From the cell containing the given text, extract its center point as [X, Y] coordinate. 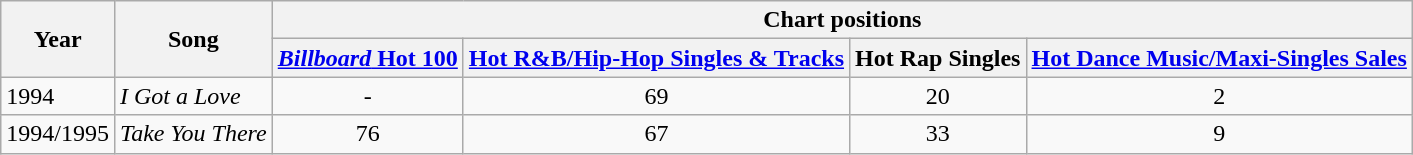
76 [368, 134]
33 [938, 134]
20 [938, 96]
Chart positions [842, 20]
69 [656, 96]
Take You There [193, 134]
Song [193, 39]
Billboard Hot 100 [368, 58]
Hot Dance Music/Maxi-Singles Sales [1219, 58]
I Got a Love [193, 96]
Hot R&B/Hip-Hop Singles & Tracks [656, 58]
- [368, 96]
67 [656, 134]
1994 [58, 96]
2 [1219, 96]
Year [58, 39]
9 [1219, 134]
Hot Rap Singles [938, 58]
1994/1995 [58, 134]
